Identify which cell holds the provided text, then report its (x, y) central coordinate. 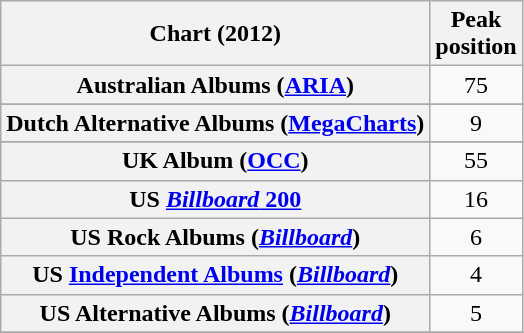
9 (476, 123)
Dutch Alternative Albums (MegaCharts) (216, 123)
US Rock Albums (Billboard) (216, 237)
US Billboard 200 (216, 199)
5 (476, 313)
Chart (2012) (216, 34)
6 (476, 237)
75 (476, 85)
UK Album (OCC) (216, 161)
Australian Albums (ARIA) (216, 85)
US Independent Albums (Billboard) (216, 275)
US Alternative Albums (Billboard) (216, 313)
Peakposition (476, 34)
16 (476, 199)
4 (476, 275)
55 (476, 161)
